Provide the (x, y) coordinate of the cell's center where the given text is located.  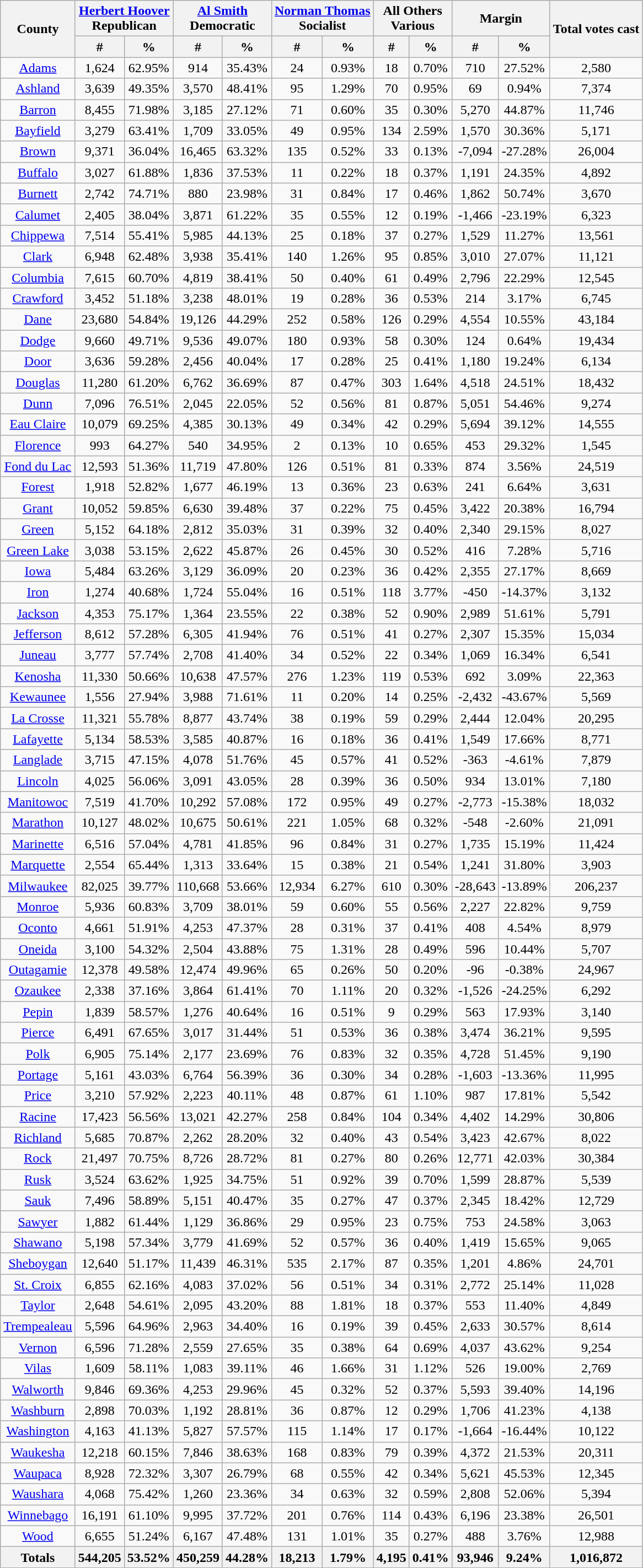
Grant (37, 508)
62.16% (149, 1285)
276 (297, 676)
9,995 (197, 1515)
4,728 (475, 1054)
3,307 (197, 1473)
540 (197, 445)
4,163 (99, 1431)
57.92% (149, 1096)
0.92% (348, 1179)
11,439 (197, 1263)
2,648 (99, 1306)
987 (475, 1096)
0.23% (348, 571)
41.94% (247, 634)
27.94% (149, 697)
1.23% (348, 676)
43.62% (524, 1348)
0.17% (430, 1431)
44.28% (247, 1557)
63.32% (247, 152)
8,022 (596, 1138)
3.17% (524, 299)
82,025 (99, 886)
60.15% (149, 1452)
23.69% (247, 1054)
2.17% (348, 1263)
Buffalo (37, 173)
0.33% (430, 466)
Clark (37, 256)
Margin (501, 19)
-16.44% (524, 1431)
-0.38% (524, 970)
40.04% (247, 362)
Al SmithDemocratic (222, 19)
Calumet (37, 214)
La Crosse (37, 718)
All OthersVarious (412, 19)
1,882 (99, 1221)
57.34% (149, 1242)
61.88% (149, 173)
10,079 (99, 424)
1,016,872 (596, 1557)
48.02% (149, 823)
51.91% (149, 928)
3.09% (524, 676)
1,192 (197, 1410)
7,096 (99, 403)
24.51% (524, 382)
5,985 (197, 235)
Rusk (37, 1179)
3,670 (596, 193)
15,034 (596, 634)
Shawano (37, 1242)
6,905 (99, 1054)
36.04% (149, 152)
Sheboygan (37, 1263)
2,177 (197, 1054)
914 (197, 68)
34.75% (247, 1179)
4,849 (596, 1306)
Dunn (37, 403)
-2,773 (475, 802)
50.66% (149, 676)
3,709 (197, 907)
-13.89% (524, 886)
62.48% (149, 256)
Monroe (37, 907)
8,928 (99, 1473)
4,402 (475, 1117)
54.46% (524, 403)
0.42% (430, 571)
1,556 (99, 697)
252 (297, 320)
2,812 (197, 529)
9,254 (596, 1348)
1,925 (197, 1179)
3,864 (197, 991)
15.19% (524, 844)
3,631 (596, 487)
38.04% (149, 214)
37.16% (149, 991)
172 (297, 802)
4,025 (99, 781)
11,280 (99, 382)
4,353 (99, 613)
41.85% (247, 844)
7,879 (596, 760)
49.96% (247, 970)
2,444 (475, 718)
48 (297, 1096)
35.43% (247, 68)
54.84% (149, 320)
12,545 (596, 277)
38.63% (247, 1452)
Washington (37, 1431)
11,330 (99, 676)
0.75% (430, 1221)
52.06% (524, 1494)
80 (392, 1159)
48.01% (247, 299)
51.24% (149, 1536)
12,729 (596, 1200)
21.53% (524, 1452)
17.93% (524, 1012)
6.64% (524, 487)
Waushara (37, 1494)
55.04% (247, 592)
21,497 (99, 1159)
51.61% (524, 613)
453 (475, 445)
11,424 (596, 844)
57.08% (247, 802)
3,452 (99, 299)
24,967 (596, 970)
5,198 (99, 1242)
10,127 (99, 823)
27.17% (524, 571)
6,596 (99, 1348)
43,184 (596, 320)
26 (297, 550)
3,038 (99, 550)
Pierce (37, 1033)
41.70% (149, 802)
Taylor (37, 1306)
1.11% (348, 991)
993 (99, 445)
24 (297, 68)
61.22% (247, 214)
43.05% (247, 781)
28.20% (247, 1138)
6,745 (596, 299)
36.86% (247, 1221)
30,384 (596, 1159)
9,759 (596, 907)
0.47% (348, 382)
Winnebago (37, 1515)
0.76% (348, 1515)
1.29% (348, 89)
6,948 (99, 256)
2,223 (197, 1096)
14.29% (524, 1117)
3,777 (99, 655)
55 (392, 907)
553 (475, 1306)
3,938 (197, 256)
13,561 (596, 235)
-363 (475, 760)
40.68% (149, 592)
1,624 (99, 68)
64.96% (149, 1327)
7,496 (99, 1200)
4,372 (475, 1452)
43 (392, 1138)
27.52% (524, 68)
5,542 (596, 1096)
9,065 (596, 1242)
75.42% (149, 1494)
43.88% (247, 949)
934 (475, 781)
2,559 (197, 1348)
5,707 (596, 949)
Washburn (37, 1410)
46.19% (247, 487)
35.03% (247, 529)
49.07% (247, 341)
5,394 (596, 1494)
9,371 (99, 152)
51.17% (149, 1263)
Iowa (37, 571)
20,311 (596, 1452)
42.03% (524, 1159)
8,027 (596, 529)
67.65% (149, 1033)
4,518 (475, 382)
3,129 (197, 571)
140 (297, 256)
21,091 (596, 823)
5,791 (596, 613)
51.36% (149, 466)
5,270 (475, 110)
Douglas (37, 382)
10.55% (524, 320)
5,484 (99, 571)
29.96% (247, 1389)
1,724 (197, 592)
241 (475, 487)
9,536 (197, 341)
39.11% (247, 1368)
2,340 (475, 529)
5,593 (475, 1389)
2,963 (197, 1327)
6,855 (99, 1285)
17.66% (524, 739)
Kewaunee (37, 697)
23.38% (524, 1515)
60.70% (149, 277)
72.32% (149, 1473)
37.53% (247, 173)
Marquette (37, 865)
19,434 (596, 341)
8,612 (99, 634)
57.74% (149, 655)
4,554 (475, 320)
2,708 (197, 655)
1.79% (348, 1557)
-13.36% (524, 1075)
71.98% (149, 110)
74.71% (149, 193)
Chippewa (37, 235)
5,596 (99, 1327)
30.13% (247, 424)
19.00% (524, 1368)
30.36% (524, 131)
0.65% (430, 445)
1,706 (475, 1410)
-1,664 (475, 1431)
6,541 (596, 655)
St. Croix (37, 1285)
3,524 (99, 1179)
59.28% (149, 362)
11,719 (197, 466)
-24.25% (524, 991)
49.71% (149, 341)
114 (392, 1515)
75.17% (149, 613)
5,152 (99, 529)
2,633 (475, 1327)
1.05% (348, 823)
416 (475, 550)
1,083 (197, 1368)
51.18% (149, 299)
22.05% (247, 403)
16,465 (197, 152)
2,796 (475, 277)
1.81% (348, 1306)
50.61% (247, 823)
-23.19% (524, 214)
Vernon (37, 1348)
44.13% (247, 235)
49.58% (149, 970)
7,514 (99, 235)
63.41% (149, 131)
0.90% (430, 613)
29.15% (524, 529)
11,121 (596, 256)
Lincoln (37, 781)
38 (297, 718)
2,989 (475, 613)
38.01% (247, 907)
6,292 (596, 991)
40.11% (247, 1096)
69.36% (149, 1389)
1,836 (197, 173)
-28,643 (475, 886)
0.58% (348, 320)
1,709 (197, 131)
Richland (37, 1138)
2,769 (596, 1368)
2,456 (197, 362)
8,979 (596, 928)
4,078 (197, 760)
-1,526 (475, 991)
36.09% (247, 571)
43.20% (247, 1306)
Ashland (37, 89)
3,010 (475, 256)
1,180 (475, 362)
47.80% (247, 466)
Bayfield (37, 131)
6,167 (197, 1536)
21 (392, 865)
11.27% (524, 235)
18,032 (596, 802)
1,260 (197, 1494)
56.56% (149, 1117)
5,827 (197, 1431)
Rock (37, 1159)
12.04% (524, 718)
5,569 (596, 697)
3,017 (197, 1033)
4,138 (596, 1410)
37.72% (247, 1515)
Oneida (37, 949)
1,529 (475, 235)
Kenosha (37, 676)
16,191 (99, 1515)
610 (392, 886)
23.55% (247, 613)
1,129 (197, 1221)
88 (297, 1306)
Portage (37, 1075)
18,432 (596, 382)
10,052 (99, 508)
34.95% (247, 445)
Brown (37, 152)
3,132 (596, 592)
Pepin (37, 1012)
119 (392, 676)
214 (475, 299)
3,140 (596, 1012)
8,669 (596, 571)
1,364 (197, 613)
10,292 (197, 802)
303 (392, 382)
Burnett (37, 193)
3.56% (524, 466)
24,701 (596, 1263)
Herbert HooverRepublican (124, 19)
3,279 (99, 131)
18.42% (524, 1200)
4,892 (596, 173)
Marinette (37, 844)
2,095 (197, 1306)
9.24% (524, 1557)
11.40% (524, 1306)
Price (37, 1096)
14 (392, 697)
526 (475, 1368)
Sawyer (37, 1221)
22.82% (524, 907)
3,871 (197, 214)
6,305 (197, 634)
5,685 (99, 1138)
Iron (37, 592)
9,274 (596, 403)
9,190 (596, 1054)
57.57% (247, 1431)
12,218 (99, 1452)
9,595 (596, 1033)
Lafayette (37, 739)
10 (392, 445)
2 (297, 445)
70.03% (149, 1410)
10,638 (197, 676)
710 (475, 68)
14,555 (596, 424)
53.15% (149, 550)
22.29% (524, 277)
26,501 (596, 1515)
45.53% (524, 1473)
4,083 (197, 1285)
4,819 (197, 277)
1,069 (475, 655)
1.14% (348, 1431)
20.38% (524, 508)
15.35% (524, 634)
0.36% (348, 487)
Crawford (37, 299)
1,191 (475, 173)
135 (297, 152)
43.74% (247, 718)
36.21% (524, 1033)
71 (297, 110)
64 (392, 1348)
23,680 (99, 320)
65.44% (149, 865)
6,196 (475, 1515)
1.12% (430, 1368)
1,201 (475, 1263)
206,237 (596, 886)
11,028 (596, 1285)
1,313 (197, 865)
58 (392, 341)
Totals (37, 1557)
1,570 (475, 131)
64.18% (149, 529)
47.57% (247, 676)
47.37% (247, 928)
8,877 (197, 718)
168 (297, 1452)
5,694 (475, 424)
54.32% (149, 949)
Milwaukee (37, 886)
3,474 (475, 1033)
-450 (475, 592)
Racine (37, 1117)
16.34% (524, 655)
15.65% (524, 1242)
Forest (37, 487)
115 (297, 1431)
9 (392, 1012)
8,614 (596, 1327)
58.11% (149, 1368)
Wood (37, 1536)
110,668 (197, 886)
Jefferson (37, 634)
23.36% (247, 1494)
3,063 (596, 1221)
47.15% (149, 760)
1.10% (430, 1096)
63.26% (149, 571)
76.51% (149, 403)
12,474 (197, 970)
-548 (475, 823)
61.44% (149, 1221)
1.01% (348, 1536)
Sauk (37, 1200)
3,903 (596, 865)
-14.37% (524, 592)
43.03% (149, 1075)
45.87% (247, 550)
-96 (475, 970)
2,405 (99, 214)
70.87% (149, 1138)
0.69% (430, 1348)
1,545 (596, 445)
2,045 (197, 403)
39.77% (149, 886)
12,771 (475, 1159)
10,122 (596, 1431)
42.27% (247, 1117)
30 (392, 550)
4,068 (99, 1494)
25.14% (524, 1285)
58.53% (149, 739)
33.64% (247, 865)
-2.60% (524, 823)
28.81% (247, 1410)
2,345 (475, 1200)
71.61% (247, 697)
51.45% (524, 1054)
6,491 (99, 1033)
13.01% (524, 781)
Barron (37, 110)
1,549 (475, 739)
3,091 (197, 781)
2,808 (475, 1494)
5,051 (475, 403)
30,806 (596, 1117)
28.72% (247, 1159)
2,355 (475, 571)
1.31% (348, 949)
1,241 (475, 865)
75.14% (149, 1054)
450,259 (197, 1557)
Florence (37, 445)
65 (297, 970)
6,516 (99, 844)
201 (297, 1515)
488 (475, 1536)
5,936 (99, 907)
60.83% (149, 907)
54.61% (149, 1306)
93,946 (475, 1557)
5,171 (596, 131)
2,307 (475, 634)
-1,466 (475, 214)
10,675 (197, 823)
41.40% (247, 655)
47 (392, 1200)
26,004 (596, 152)
4,661 (99, 928)
61.20% (149, 382)
4,781 (197, 844)
44.87% (524, 110)
2,554 (99, 865)
29.32% (524, 445)
1,735 (475, 844)
29 (297, 1221)
26.79% (247, 1473)
Adams (37, 68)
30.57% (524, 1327)
64.27% (149, 445)
53.52% (149, 1557)
Outagamie (37, 970)
11,321 (99, 718)
Marathon (37, 823)
19.24% (524, 362)
Trempealeau (37, 1327)
4.86% (524, 1263)
3,585 (197, 739)
37.02% (247, 1285)
Polk (37, 1054)
46.31% (247, 1263)
38.41% (247, 277)
3,100 (99, 949)
-2,432 (475, 697)
-7,094 (475, 152)
35.41% (247, 256)
61.10% (149, 1515)
3,779 (197, 1242)
7,615 (99, 277)
3,639 (99, 89)
4,037 (475, 1348)
1.26% (348, 256)
-43.67% (524, 697)
11,746 (596, 110)
33 (392, 152)
12,934 (297, 886)
Green (37, 529)
535 (297, 1263)
Walworth (37, 1389)
1,862 (475, 193)
34.40% (247, 1327)
2,772 (475, 1285)
27.12% (247, 110)
22,363 (596, 676)
58.89% (149, 1200)
2,262 (197, 1138)
56.06% (149, 781)
County (37, 29)
5,161 (99, 1075)
-4.61% (524, 760)
63.62% (149, 1179)
Waupaca (37, 1473)
1,839 (99, 1012)
0.50% (430, 781)
1,419 (475, 1242)
40.47% (247, 1200)
2,227 (475, 907)
39.48% (247, 508)
3,715 (99, 760)
61.41% (247, 991)
24,519 (596, 466)
0.25% (430, 697)
3,423 (475, 1138)
Total votes cast (596, 29)
6,630 (197, 508)
2.59% (430, 131)
50.74% (524, 193)
17.81% (524, 1096)
3,027 (99, 173)
39.12% (524, 424)
3.76% (524, 1536)
24.58% (524, 1221)
31.80% (524, 865)
2,898 (99, 1410)
Norman ThomasSocialist (322, 19)
31.44% (247, 1033)
5,716 (596, 550)
58.57% (149, 1012)
1,599 (475, 1179)
12,988 (596, 1536)
42.67% (524, 1138)
55.78% (149, 718)
19 (297, 299)
5,539 (596, 1179)
16,794 (596, 508)
6,764 (197, 1075)
55.41% (149, 235)
41.13% (149, 1431)
3.77% (430, 592)
33.05% (247, 131)
51.76% (247, 760)
1.66% (348, 1368)
3,636 (99, 362)
1,677 (197, 487)
0.59% (430, 1494)
258 (297, 1117)
544,205 (99, 1557)
48.41% (247, 89)
7,180 (596, 781)
Waukesha (37, 1452)
Vilas (37, 1368)
1,274 (99, 592)
36.69% (247, 382)
23.98% (247, 193)
46 (297, 1368)
9,846 (99, 1389)
4,195 (392, 1557)
Manitowoc (37, 802)
104 (392, 1117)
13,021 (197, 1117)
Eau Claire (37, 424)
0.85% (430, 256)
24.35% (524, 173)
41.23% (524, 1410)
408 (475, 928)
3,185 (197, 110)
5,621 (475, 1473)
1,276 (197, 1012)
52.82% (149, 487)
8,771 (596, 739)
2,580 (596, 68)
4,385 (197, 424)
69.25% (149, 424)
27.07% (524, 256)
753 (475, 1221)
Langlade (37, 760)
9,660 (99, 341)
134 (392, 131)
20,295 (596, 718)
79 (392, 1452)
-1,603 (475, 1075)
15 (297, 865)
7,374 (596, 89)
57.04% (149, 844)
131 (297, 1536)
17,423 (99, 1117)
Oconto (37, 928)
44.29% (247, 320)
Jackson (37, 613)
Fond du Lac (37, 466)
2,622 (197, 550)
53.66% (247, 886)
2,742 (99, 193)
59.85% (149, 508)
11,995 (596, 1075)
3,238 (197, 299)
0.94% (524, 89)
27.65% (247, 1348)
10.44% (524, 949)
-27.28% (524, 152)
3,422 (475, 508)
56 (297, 1285)
180 (297, 341)
-15.38% (524, 802)
41.69% (247, 1242)
221 (297, 823)
12,640 (99, 1263)
6,134 (596, 362)
3,988 (197, 697)
124 (475, 341)
14,196 (596, 1389)
563 (475, 1012)
5,134 (99, 739)
6,762 (197, 382)
40.64% (247, 1012)
0.64% (524, 341)
1,918 (99, 487)
40.87% (247, 739)
7,846 (197, 1452)
3,210 (99, 1096)
2,338 (99, 991)
Ozaukee (37, 991)
57.28% (149, 634)
Green Lake (37, 550)
0.43% (430, 1515)
0.46% (430, 193)
13 (297, 487)
47.48% (247, 1536)
5,151 (197, 1200)
62.95% (149, 68)
12,345 (596, 1473)
2,504 (197, 949)
7,519 (99, 802)
49.35% (149, 89)
6,655 (99, 1536)
874 (475, 466)
96 (297, 844)
Door (37, 362)
70.75% (149, 1159)
8,455 (99, 110)
596 (475, 949)
7.28% (524, 550)
692 (475, 676)
56.39% (247, 1075)
71.28% (149, 1348)
880 (197, 193)
19,126 (197, 320)
1,609 (99, 1368)
1.64% (430, 382)
3,570 (197, 89)
8,726 (197, 1159)
Dane (37, 320)
18,213 (297, 1557)
Columbia (37, 277)
6,323 (596, 214)
Dodge (37, 341)
6.27% (348, 886)
4.54% (524, 928)
Juneau (37, 655)
39.40% (524, 1389)
118 (392, 592)
28.87% (524, 1179)
12,593 (99, 466)
69 (475, 89)
12,378 (99, 970)
